Provide the (X, Y) coordinate of the cell's center where the given text is located.  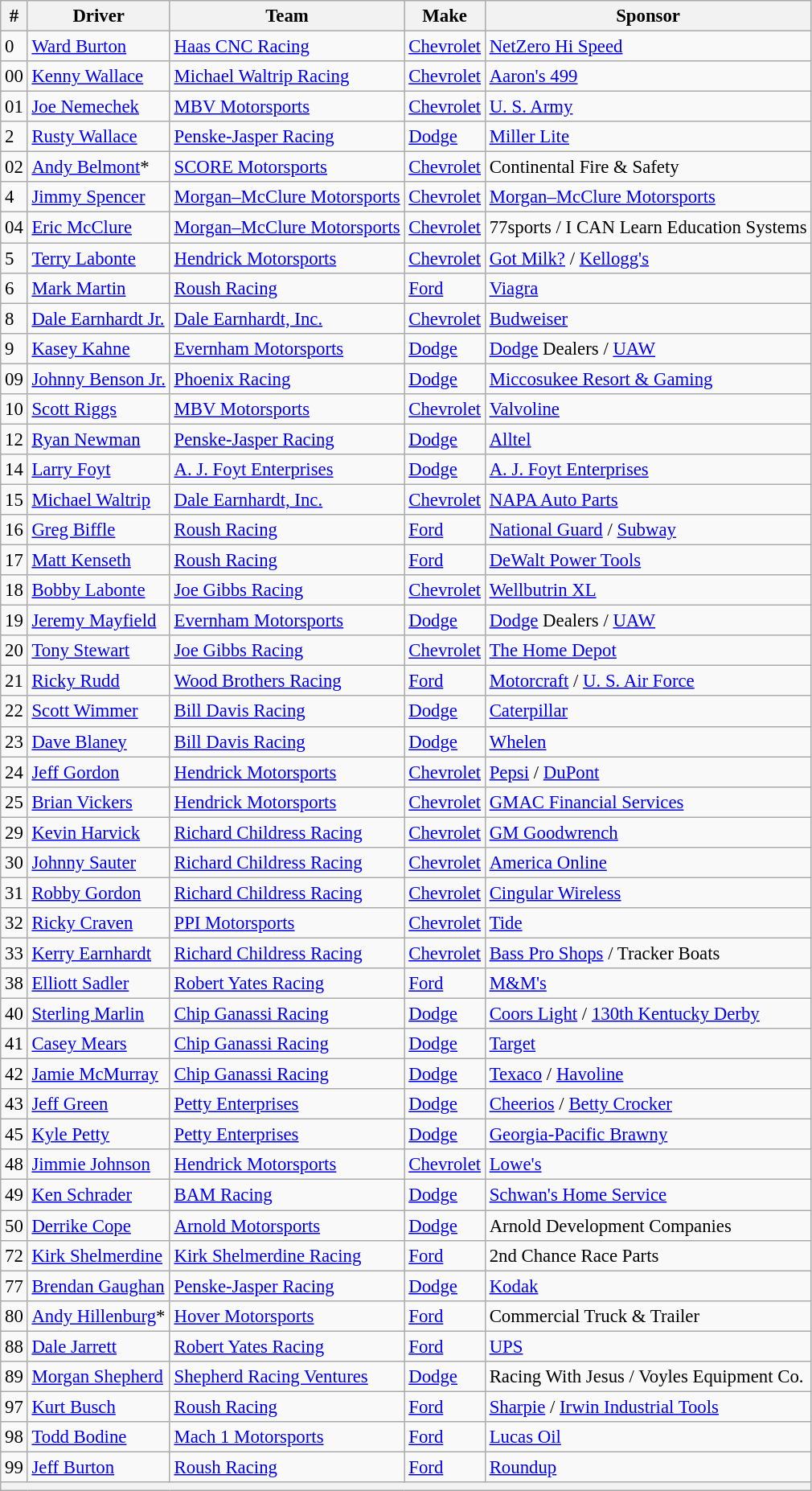
DeWalt Power Tools (648, 561)
Kevin Harvick (98, 832)
Sharpie / Irwin Industrial Tools (648, 1407)
29 (14, 832)
30 (14, 863)
Shepherd Racing Ventures (287, 1377)
Morgan Shepherd (98, 1377)
17 (14, 561)
Arnold Development Companies (648, 1226)
14 (14, 470)
Kirk Shelmerdine (98, 1255)
Wood Brothers Racing (287, 681)
Racing With Jesus / Voyles Equipment Co. (648, 1377)
M&M's (648, 984)
Jimmy Spencer (98, 197)
Alltel (648, 439)
Michael Waltrip Racing (287, 76)
18 (14, 590)
PPI Motorsports (287, 923)
98 (14, 1437)
Elliott Sadler (98, 984)
Casey Mears (98, 1044)
42 (14, 1074)
Ward Burton (98, 47)
Georgia-Pacific Brawny (648, 1135)
Johnny Sauter (98, 863)
UPS (648, 1346)
19 (14, 621)
50 (14, 1226)
Kerry Earnhardt (98, 953)
Motorcraft / U. S. Air Force (648, 681)
Coors Light / 130th Kentucky Derby (648, 1014)
Dave Blaney (98, 741)
Target (648, 1044)
Joe Nemechek (98, 107)
Todd Bodine (98, 1437)
Johnny Benson Jr. (98, 379)
10 (14, 409)
Brian Vickers (98, 802)
Rusty Wallace (98, 137)
Commercial Truck & Trailer (648, 1316)
15 (14, 499)
Whelen (648, 741)
4 (14, 197)
America Online (648, 863)
Schwan's Home Service (648, 1195)
Pepsi / DuPont (648, 772)
2 (14, 137)
Greg Biffle (98, 530)
25 (14, 802)
Wellbutrin XL (648, 590)
BAM Racing (287, 1195)
97 (14, 1407)
Brendan Gaughan (98, 1286)
Texaco / Havoline (648, 1074)
U. S. Army (648, 107)
Continental Fire & Safety (648, 167)
Matt Kenseth (98, 561)
99 (14, 1467)
Dale Jarrett (98, 1346)
Viagra (648, 288)
Larry Foyt (98, 470)
49 (14, 1195)
Ricky Craven (98, 923)
Kenny Wallace (98, 76)
Jamie McMurray (98, 1074)
02 (14, 167)
Tide (648, 923)
31 (14, 893)
Jeff Green (98, 1104)
01 (14, 107)
Mark Martin (98, 288)
Phoenix Racing (287, 379)
Kurt Busch (98, 1407)
The Home Depot (648, 651)
41 (14, 1044)
Got Milk? / Kellogg's (648, 258)
Budweiser (648, 318)
32 (14, 923)
Cheerios / Betty Crocker (648, 1104)
Andy Hillenburg* (98, 1316)
Aaron's 499 (648, 76)
8 (14, 318)
Jeff Burton (98, 1467)
Sponsor (648, 16)
Kyle Petty (98, 1135)
89 (14, 1377)
72 (14, 1255)
Jeff Gordon (98, 772)
Kodak (648, 1286)
43 (14, 1104)
22 (14, 712)
Haas CNC Racing (287, 47)
80 (14, 1316)
Terry Labonte (98, 258)
SCORE Motorsports (287, 167)
6 (14, 288)
Scott Wimmer (98, 712)
Miller Lite (648, 137)
Eric McClure (98, 228)
9 (14, 348)
Michael Waltrip (98, 499)
Scott Riggs (98, 409)
Lucas Oil (648, 1437)
77 (14, 1286)
GM Goodwrench (648, 832)
Miccosukee Resort & Gaming (648, 379)
Hover Motorsports (287, 1316)
20 (14, 651)
Sterling Marlin (98, 1014)
Driver (98, 16)
Dale Earnhardt Jr. (98, 318)
# (14, 16)
Jeremy Mayfield (98, 621)
Arnold Motorsports (287, 1226)
Bobby Labonte (98, 590)
40 (14, 1014)
Kasey Kahne (98, 348)
04 (14, 228)
Kirk Shelmerdine Racing (287, 1255)
NetZero Hi Speed (648, 47)
Team (287, 16)
12 (14, 439)
Roundup (648, 1467)
Lowe's (648, 1165)
Robby Gordon (98, 893)
Make (445, 16)
48 (14, 1165)
Jimmie Johnson (98, 1165)
0 (14, 47)
38 (14, 984)
Andy Belmont* (98, 167)
16 (14, 530)
Tony Stewart (98, 651)
Mach 1 Motorsports (287, 1437)
GMAC Financial Services (648, 802)
Derrike Cope (98, 1226)
Cingular Wireless (648, 893)
23 (14, 741)
5 (14, 258)
National Guard / Subway (648, 530)
NAPA Auto Parts (648, 499)
00 (14, 76)
Ricky Rudd (98, 681)
Valvoline (648, 409)
Ken Schrader (98, 1195)
09 (14, 379)
Ryan Newman (98, 439)
45 (14, 1135)
2nd Chance Race Parts (648, 1255)
Caterpillar (648, 712)
Bass Pro Shops / Tracker Boats (648, 953)
21 (14, 681)
77sports / I CAN Learn Education Systems (648, 228)
24 (14, 772)
88 (14, 1346)
33 (14, 953)
